Search for the cell housing the specified text and yield its [X, Y] center coordinate. 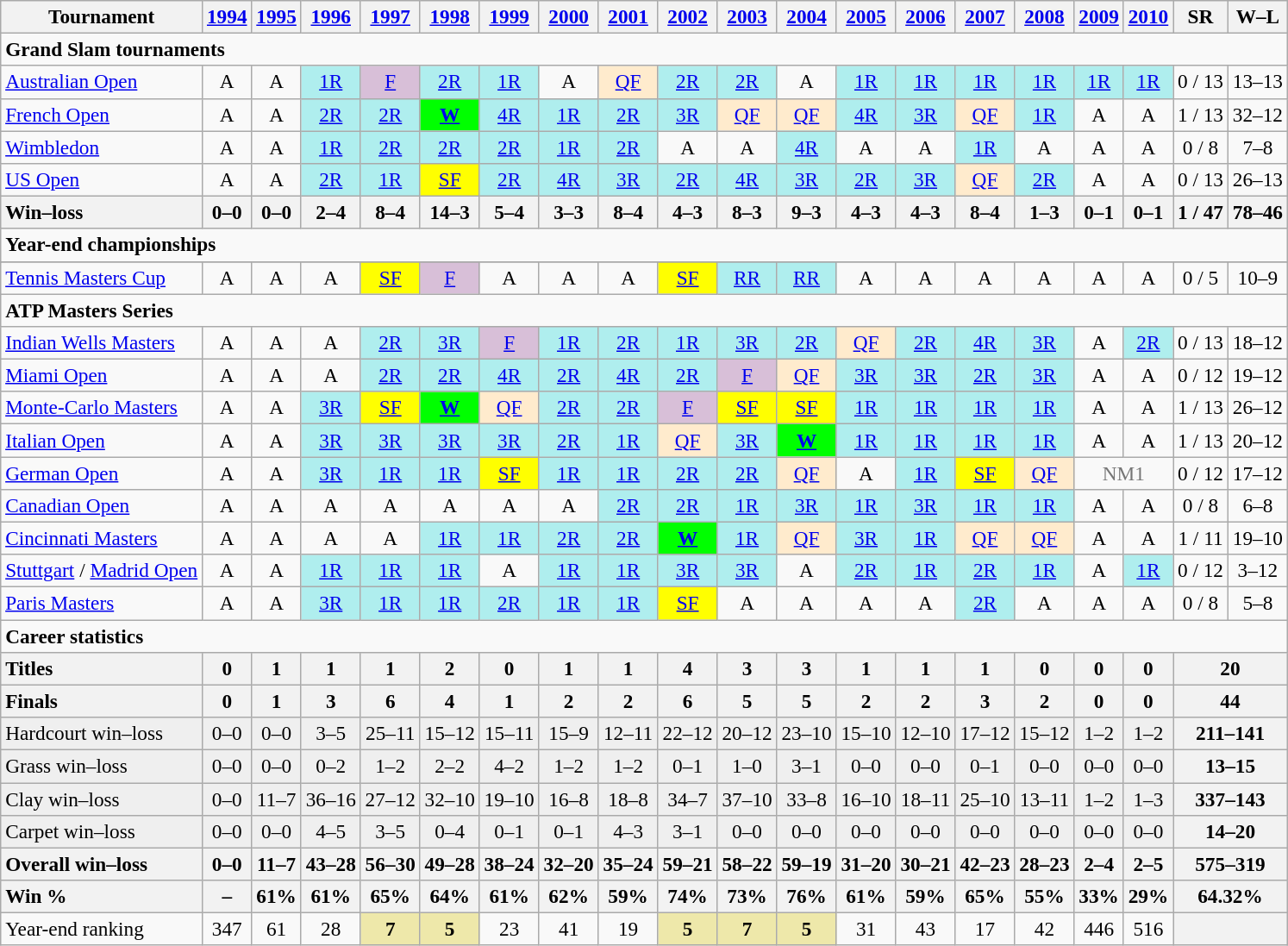
2–2 [450, 766]
28 [331, 929]
9–3 [807, 212]
35–24 [628, 864]
4–2 [509, 766]
Miami Open [102, 375]
44 [1231, 701]
13–11 [1045, 799]
211–141 [1231, 733]
Paris Masters [102, 603]
446 [1098, 929]
1998 [450, 16]
Career statistics [645, 636]
12–10 [926, 733]
Finals [102, 701]
43 [926, 929]
74% [688, 896]
Tennis Masters Cup [102, 278]
56–30 [390, 864]
15–9 [569, 733]
2002 [688, 16]
US Open [102, 179]
1997 [390, 16]
42 [1045, 929]
14–3 [450, 212]
1996 [331, 16]
32–10 [450, 799]
33–8 [807, 799]
25–11 [390, 733]
Year-end championships [645, 245]
3–3 [569, 212]
SR [1201, 16]
6–8 [1257, 505]
Stuttgart / Madrid Open [102, 571]
1 / 47 [1201, 212]
26–13 [1257, 179]
0 / 5 [1201, 278]
Overall win–loss [102, 864]
3–12 [1257, 571]
1994 [228, 16]
Hardcourt win–loss [102, 733]
5–8 [1257, 603]
23–10 [807, 733]
2–5 [1148, 864]
64.32% [1231, 896]
59–19 [807, 864]
31–20 [866, 864]
4–5 [331, 831]
Indian Wells Masters [102, 342]
32–12 [1257, 115]
18–12 [1257, 342]
2003 [747, 16]
1995 [276, 16]
Wimbledon [102, 147]
2004 [807, 16]
36–16 [331, 799]
2008 [1045, 16]
Clay win–loss [102, 799]
Win–loss [102, 212]
0–2 [331, 766]
41 [569, 929]
62% [569, 896]
43–28 [331, 864]
2005 [866, 16]
Monte-Carlo Masters [102, 408]
37–10 [747, 799]
15–11 [509, 733]
13–13 [1257, 82]
17 [985, 929]
2001 [628, 16]
18–11 [926, 799]
34–7 [688, 799]
ATP Masters Series [645, 310]
7–8 [1257, 147]
12–11 [628, 733]
Grass win–loss [102, 766]
Australian Open [102, 82]
1–0 [747, 766]
15–10 [866, 733]
31 [866, 929]
26–12 [1257, 408]
– [228, 896]
28–23 [1045, 864]
42–23 [985, 864]
Tournament [102, 16]
Cincinnati Masters [102, 538]
18–8 [628, 799]
1 / 11 [1201, 538]
29% [1148, 896]
64% [450, 896]
8–3 [747, 212]
2000 [569, 16]
22–12 [688, 733]
38–24 [509, 864]
32–20 [569, 864]
13–15 [1231, 766]
0–4 [450, 831]
49–28 [450, 864]
German Open [102, 473]
Year-end ranking [102, 929]
61 [276, 929]
78–46 [1257, 212]
W–L [1257, 16]
575–319 [1231, 864]
16–8 [569, 799]
76% [807, 896]
27–12 [390, 799]
516 [1148, 929]
2010 [1148, 16]
73% [747, 896]
Canadian Open [102, 505]
2006 [926, 16]
Carpet win–loss [102, 831]
337–143 [1231, 799]
19–12 [1257, 375]
2009 [1098, 16]
347 [228, 929]
2007 [985, 16]
55% [1045, 896]
58–22 [747, 864]
33% [1098, 896]
16–10 [866, 799]
NM1 [1124, 473]
23 [509, 929]
25–10 [985, 799]
5–4 [509, 212]
1999 [509, 16]
59–21 [688, 864]
19 [628, 929]
30–21 [926, 864]
14–20 [1231, 831]
10–9 [1257, 278]
Win % [102, 896]
Italian Open [102, 440]
French Open [102, 115]
20 [1231, 668]
Titles [102, 668]
Grand Slam tournaments [645, 49]
